Detect which cell encompasses the target text, then output its (x, y) center coordinate. 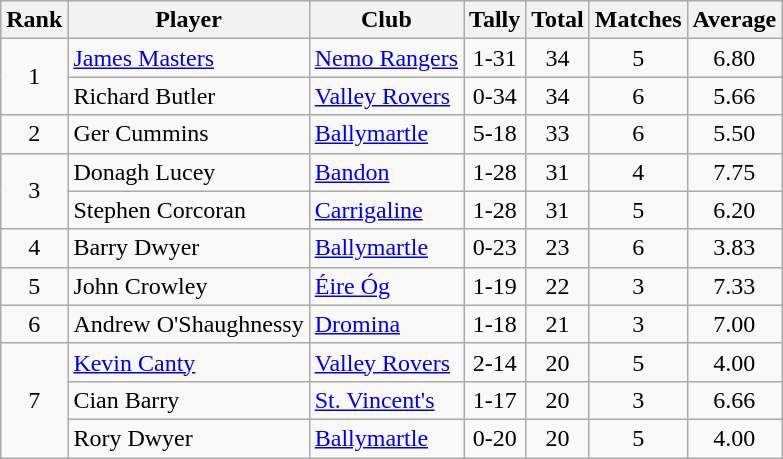
Total (558, 20)
Donagh Lucey (188, 172)
33 (558, 134)
Carrigaline (386, 210)
2-14 (495, 362)
Stephen Corcoran (188, 210)
1-31 (495, 58)
Matches (638, 20)
Player (188, 20)
7.75 (734, 172)
Kevin Canty (188, 362)
Richard Butler (188, 96)
1 (34, 77)
21 (558, 324)
Club (386, 20)
6.66 (734, 400)
5.66 (734, 96)
0-20 (495, 438)
1-19 (495, 286)
Bandon (386, 172)
5.50 (734, 134)
John Crowley (188, 286)
Andrew O'Shaughnessy (188, 324)
Nemo Rangers (386, 58)
Rank (34, 20)
0-23 (495, 248)
Barry Dwyer (188, 248)
6.80 (734, 58)
7.00 (734, 324)
Ger Cummins (188, 134)
1-18 (495, 324)
Éire Óg (386, 286)
Cian Barry (188, 400)
5-18 (495, 134)
Average (734, 20)
St. Vincent's (386, 400)
6.20 (734, 210)
0-34 (495, 96)
22 (558, 286)
23 (558, 248)
7 (34, 400)
Tally (495, 20)
1-17 (495, 400)
3.83 (734, 248)
2 (34, 134)
James Masters (188, 58)
Dromina (386, 324)
7.33 (734, 286)
Rory Dwyer (188, 438)
